Pinpoint the cell where the given text exists, returning its [x, y] midpoint coordinate. 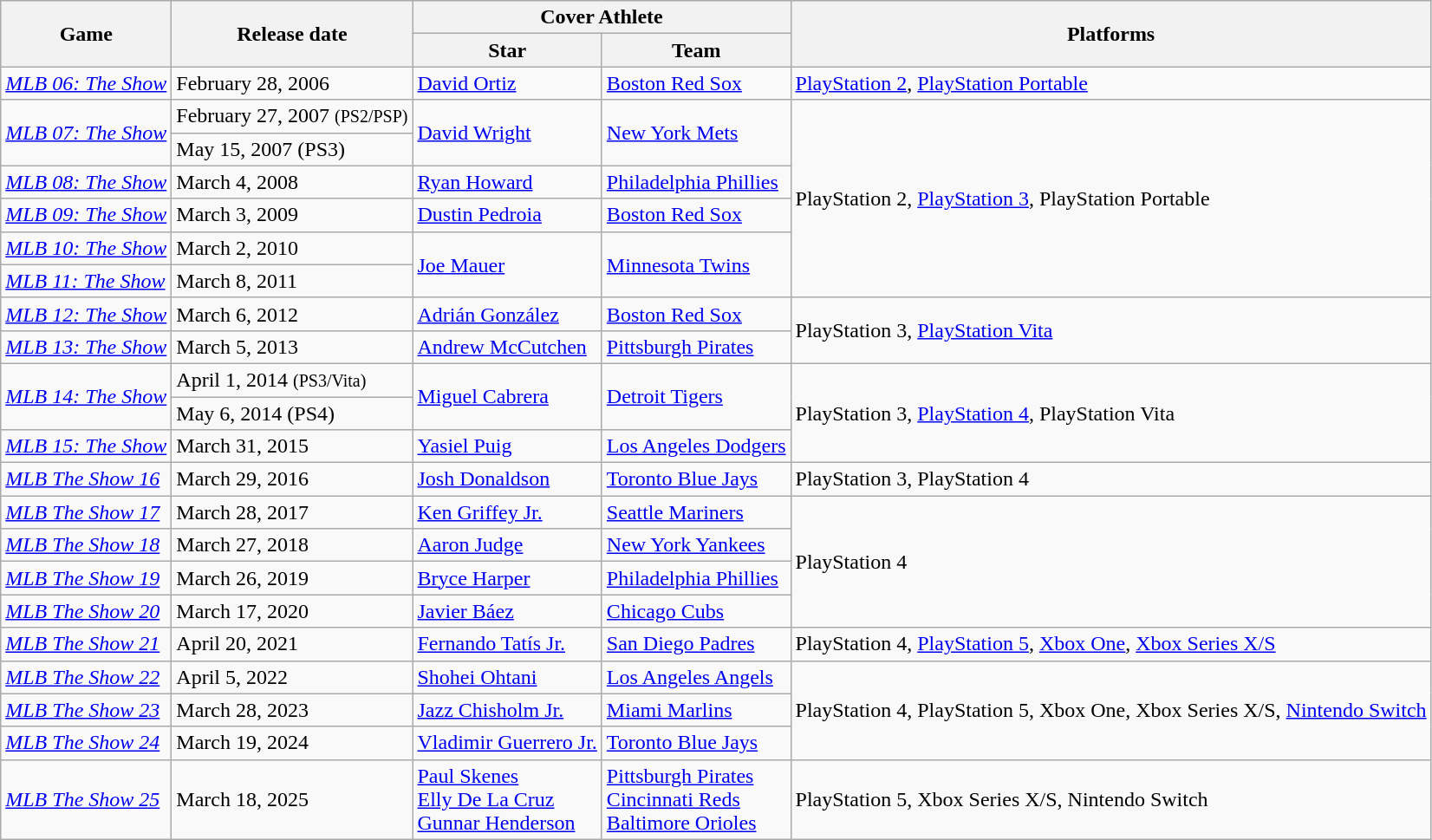
MLB 06: The Show [87, 83]
MLB 13: The Show [87, 347]
March 17, 2020 [292, 611]
Team [696, 50]
Pittsburgh PiratesCincinnati RedsBaltimore Orioles [696, 799]
March 5, 2013 [292, 347]
MLB The Show 23 [87, 710]
New York Mets [696, 133]
Paul SkenesElly De La CruzGunnar Henderson [507, 799]
April 5, 2022 [292, 677]
MLB The Show 18 [87, 545]
Jazz Chisholm Jr. [507, 710]
David Ortiz [507, 83]
MLB The Show 21 [87, 644]
March 31, 2015 [292, 446]
Miguel Cabrera [507, 396]
March 26, 2019 [292, 578]
MLB 14: The Show [87, 396]
May 15, 2007 (PS3) [292, 149]
March 3, 2009 [292, 215]
Ken Griffey Jr. [507, 512]
MLB 15: The Show [87, 446]
PlayStation 4, PlayStation 5, Xbox One, Xbox Series X/S [1111, 644]
MLB 11: The Show [87, 281]
PlayStation 2, PlayStation 3, PlayStation Portable [1111, 199]
Los Angeles Angels [696, 677]
PlayStation 3, PlayStation 4 [1111, 479]
David Wright [507, 133]
PlayStation 3, PlayStation 4, PlayStation Vita [1111, 413]
Pittsburgh Pirates [696, 347]
PlayStation 4, PlayStation 5, Xbox One, Xbox Series X/S, Nintendo Switch [1111, 710]
PlayStation 5, Xbox Series X/S, Nintendo Switch [1111, 799]
San Diego Padres [696, 644]
MLB The Show 20 [87, 611]
Detroit Tigers [696, 396]
March 29, 2016 [292, 479]
Fernando Tatís Jr. [507, 644]
MLB The Show 19 [87, 578]
Bryce Harper [507, 578]
Josh Donaldson [507, 479]
Cover Athlete [602, 17]
Aaron Judge [507, 545]
Game [87, 34]
March 28, 2017 [292, 512]
MLB 12: The Show [87, 314]
MLB The Show 22 [87, 677]
March 2, 2010 [292, 248]
Yasiel Puig [507, 446]
Seattle Mariners [696, 512]
PlayStation 4 [1111, 562]
Miami Marlins [696, 710]
Platforms [1111, 34]
MLB 10: The Show [87, 248]
Andrew McCutchen [507, 347]
Dustin Pedroia [507, 215]
Minnesota Twins [696, 264]
March 4, 2008 [292, 182]
March 27, 2018 [292, 545]
MLB The Show 24 [87, 743]
Release date [292, 34]
Adrián González [507, 314]
MLB The Show 17 [87, 512]
April 20, 2021 [292, 644]
March 6, 2012 [292, 314]
Shohei Ohtani [507, 677]
May 6, 2014 (PS4) [292, 413]
MLB 08: The Show [87, 182]
Javier Báez [507, 611]
March 28, 2023 [292, 710]
February 27, 2007 (PS2/PSP) [292, 116]
New York Yankees [696, 545]
Joe Mauer [507, 264]
MLB The Show 25 [87, 799]
February 28, 2006 [292, 83]
PlayStation 3, PlayStation Vita [1111, 330]
Vladimir Guerrero Jr. [507, 743]
MLB 07: The Show [87, 133]
Ryan Howard [507, 182]
PlayStation 2, PlayStation Portable [1111, 83]
Star [507, 50]
MLB The Show 16 [87, 479]
April 1, 2014 (PS3/Vita) [292, 380]
Chicago Cubs [696, 611]
March 19, 2024 [292, 743]
MLB 09: The Show [87, 215]
March 8, 2011 [292, 281]
Los Angeles Dodgers [696, 446]
March 18, 2025 [292, 799]
